Scan for the cell matching the given text and deliver its [x, y] coordinate at center. 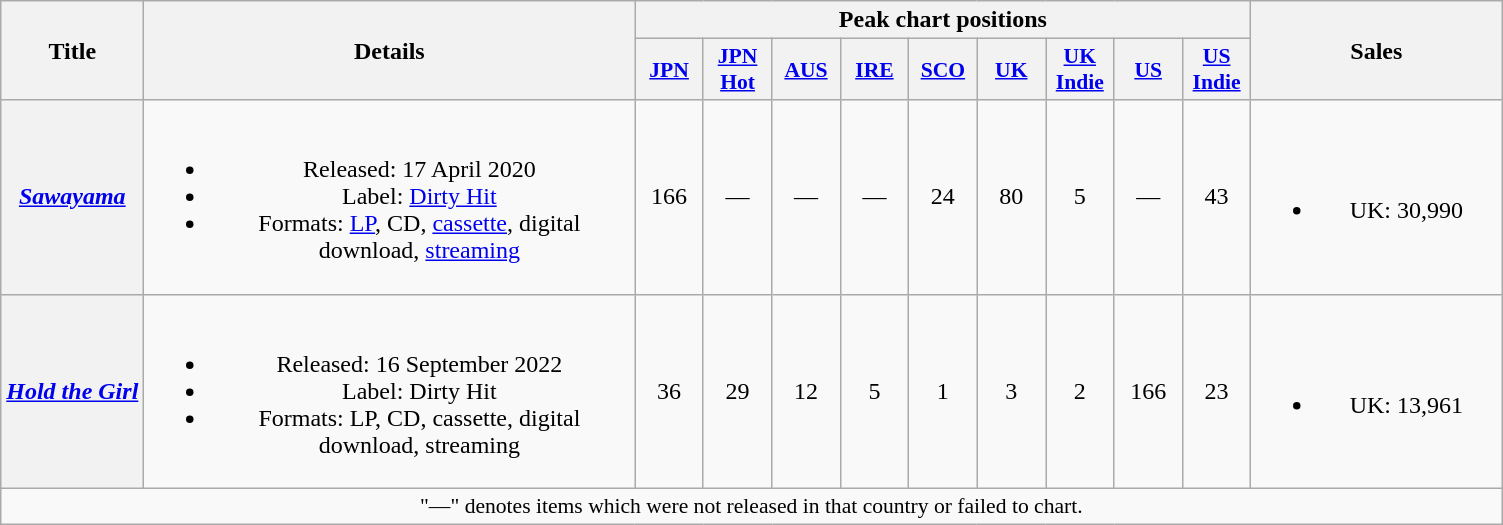
JPN [669, 70]
29 [737, 391]
3 [1011, 391]
Sawayama [72, 197]
JPN Hot [737, 70]
Peak chart positions [943, 20]
Released: 16 September 2022Label: Dirty HitFormats: LP, CD, cassette, digital download, streaming [390, 391]
Title [72, 50]
AUS [806, 70]
"—" denotes items which were not released in that country or failed to chart. [752, 506]
Details [390, 50]
2 [1080, 391]
43 [1216, 197]
IRE [874, 70]
Sales [1376, 50]
UK: 13,961 [1376, 391]
23 [1216, 391]
UK: 30,990 [1376, 197]
Released: 17 April 2020Label: Dirty HitFormats: LP, CD, cassette, digital download, streaming [390, 197]
SCO [943, 70]
US [1148, 70]
24 [943, 197]
UK Indie [1080, 70]
Hold the Girl [72, 391]
36 [669, 391]
80 [1011, 197]
1 [943, 391]
12 [806, 391]
UK [1011, 70]
US Indie [1216, 70]
